Find where the given text appears and provide that cell's center as (X, Y) coordinate. 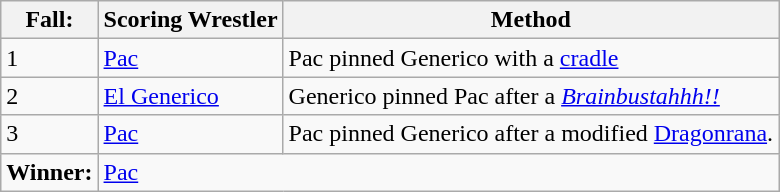
El Generico (190, 96)
Generico pinned Pac after a Brainbustahhh!! (531, 96)
Method (531, 20)
3 (50, 134)
Pac pinned Generico with a cradle (531, 58)
Scoring Wrestler (190, 20)
2 (50, 96)
Pac pinned Generico after a modified Dragonrana. (531, 134)
Fall: (50, 20)
1 (50, 58)
Winner: (50, 172)
